Detect which cell encompasses the target text, then output its (x, y) center coordinate. 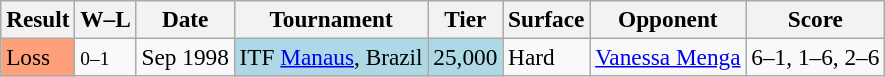
Surface (546, 19)
0–1 (106, 57)
Hard (546, 57)
Tier (466, 19)
Score (816, 19)
Vanessa Menga (668, 57)
Opponent (668, 19)
Tournament (331, 19)
6–1, 1–6, 2–6 (816, 57)
Loss (38, 57)
Result (38, 19)
ITF Manaus, Brazil (331, 57)
Date (185, 19)
Sep 1998 (185, 57)
25,000 (466, 57)
W–L (106, 19)
